From the cell containing the given text, extract its center point as (x, y) coordinate. 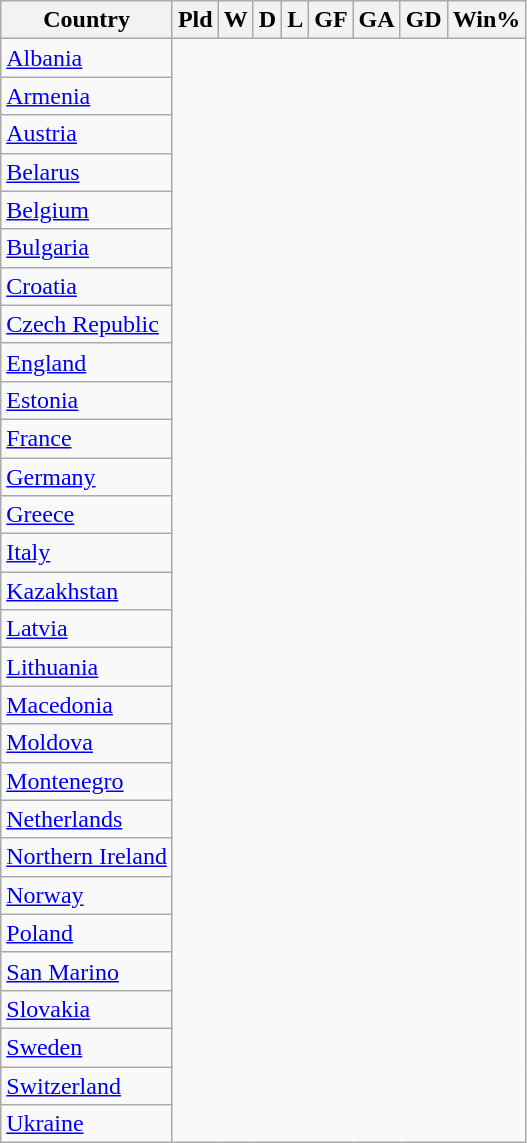
Moldova (87, 743)
Greece (87, 515)
Lithuania (87, 667)
San Marino (87, 971)
Latvia (87, 629)
Netherlands (87, 819)
GD (424, 20)
Slovakia (87, 1009)
Kazakhstan (87, 591)
Germany (87, 477)
Switzerland (87, 1085)
Sweden (87, 1047)
Country (87, 20)
Belgium (87, 210)
Win% (486, 20)
Pld (195, 20)
Estonia (87, 400)
Montenegro (87, 781)
GF (331, 20)
Macedonia (87, 705)
Norway (87, 895)
W (236, 20)
France (87, 438)
Poland (87, 933)
Austria (87, 134)
Czech Republic (87, 324)
GA (376, 20)
England (87, 362)
Armenia (87, 96)
Albania (87, 58)
Croatia (87, 286)
Italy (87, 553)
Bulgaria (87, 248)
Ukraine (87, 1124)
L (296, 20)
D (267, 20)
Belarus (87, 172)
Northern Ireland (87, 857)
